Search for the cell housing the specified text and yield its (X, Y) center coordinate. 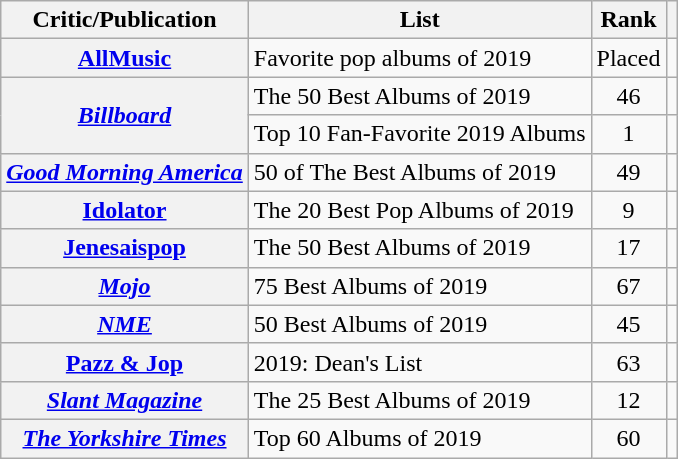
9 (628, 210)
Mojo (125, 286)
The Yorkshire Times (125, 438)
45 (628, 324)
Good Morning America (125, 172)
Slant Magazine (125, 400)
67 (628, 286)
List (420, 20)
Critic/Publication (125, 20)
Billboard (125, 115)
Pazz & Jop (125, 362)
75 Best Albums of 2019 (420, 286)
1 (628, 134)
50 of The Best Albums of 2019 (420, 172)
Rank (628, 20)
The 20 Best Pop Albums of 2019 (420, 210)
Top 10 Fan-Favorite 2019 Albums (420, 134)
49 (628, 172)
12 (628, 400)
46 (628, 96)
Jenesaispop (125, 248)
2019: Dean's List (420, 362)
60 (628, 438)
50 Best Albums of 2019 (420, 324)
Idolator (125, 210)
Placed (628, 58)
17 (628, 248)
The 25 Best Albums of 2019 (420, 400)
63 (628, 362)
AllMusic (125, 58)
NME (125, 324)
Favorite pop albums of 2019 (420, 58)
Top 60 Albums of 2019 (420, 438)
